Search for the cell housing the specified text and yield its [X, Y] center coordinate. 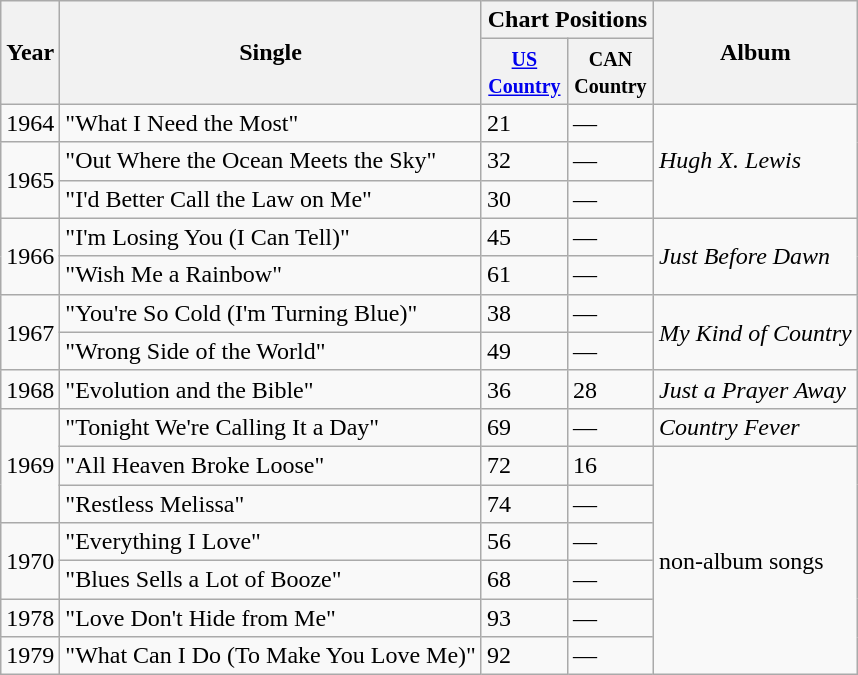
"I'd Better Call the Law on Me" [271, 199]
"What I Need the Most" [271, 123]
92 [524, 656]
68 [524, 580]
1979 [30, 656]
Album [756, 52]
"What Can I Do (To Make You Love Me)" [271, 656]
"Restless Melissa" [271, 503]
1969 [30, 465]
"Evolution and the Bible" [271, 389]
"All Heaven Broke Loose" [271, 465]
93 [524, 618]
1967 [30, 332]
38 [524, 313]
1968 [30, 389]
"You're So Cold (I'm Turning Blue)" [271, 313]
Just Before Dawn [756, 256]
32 [524, 161]
1966 [30, 256]
45 [524, 237]
1978 [30, 618]
21 [524, 123]
36 [524, 389]
"Everything I Love" [271, 542]
"Tonight We're Calling It a Day" [271, 427]
69 [524, 427]
non-album songs [756, 560]
Hugh X. Lewis [756, 161]
56 [524, 542]
28 [610, 389]
Single [271, 52]
Just a Prayer Away [756, 389]
72 [524, 465]
16 [610, 465]
My Kind of Country [756, 332]
"I'm Losing You (I Can Tell)" [271, 237]
CAN Country [610, 72]
"Out Where the Ocean Meets the Sky" [271, 161]
1964 [30, 123]
"Wish Me a Rainbow" [271, 275]
"Blues Sells a Lot of Booze" [271, 580]
Year [30, 52]
US Country [524, 72]
Country Fever [756, 427]
61 [524, 275]
49 [524, 351]
1965 [30, 180]
Chart Positions [567, 20]
74 [524, 503]
30 [524, 199]
"Wrong Side of the World" [271, 351]
1970 [30, 561]
"Love Don't Hide from Me" [271, 618]
